Locate the cell with the specified text and output its [X, Y] center coordinate. 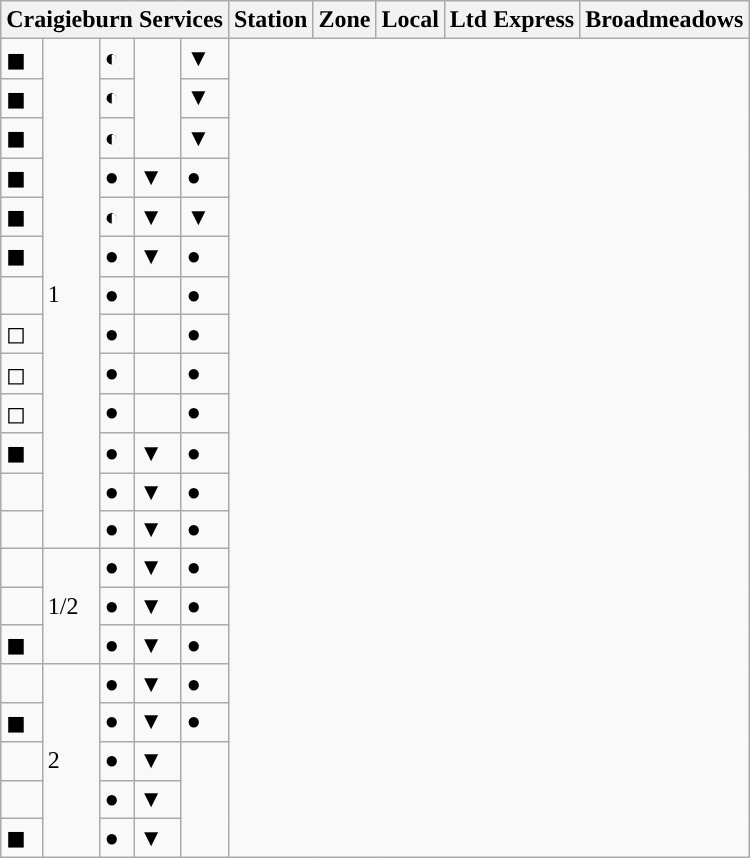
1 [70, 294]
1/2 [70, 607]
Broadmeadows [664, 20]
Zone [344, 20]
Craigieburn Services [115, 20]
2 [70, 760]
Station [270, 20]
Local [410, 20]
Ltd Express [512, 20]
